Scan for the cell matching the given text and deliver its (x, y) coordinate at center. 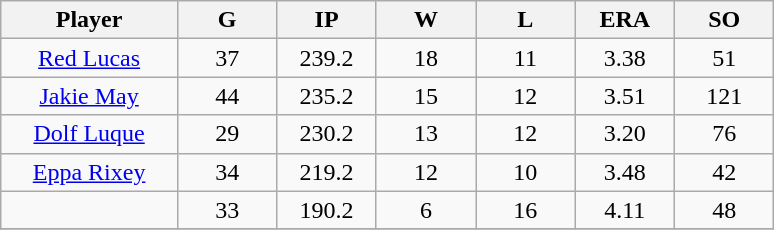
W (426, 20)
29 (226, 134)
76 (724, 134)
Eppa Rixey (90, 172)
190.2 (326, 210)
18 (426, 58)
230.2 (326, 134)
48 (724, 210)
219.2 (326, 172)
11 (526, 58)
ERA (624, 20)
51 (724, 58)
IP (326, 20)
34 (226, 172)
13 (426, 134)
Jakie May (90, 96)
SO (724, 20)
33 (226, 210)
44 (226, 96)
37 (226, 58)
16 (526, 210)
3.38 (624, 58)
G (226, 20)
Red Lucas (90, 58)
3.51 (624, 96)
Dolf Luque (90, 134)
15 (426, 96)
235.2 (326, 96)
L (526, 20)
121 (724, 96)
3.48 (624, 172)
Player (90, 20)
42 (724, 172)
10 (526, 172)
3.20 (624, 134)
4.11 (624, 210)
6 (426, 210)
239.2 (326, 58)
